Provide the [X, Y] coordinate of the cell's center where the given text is located.  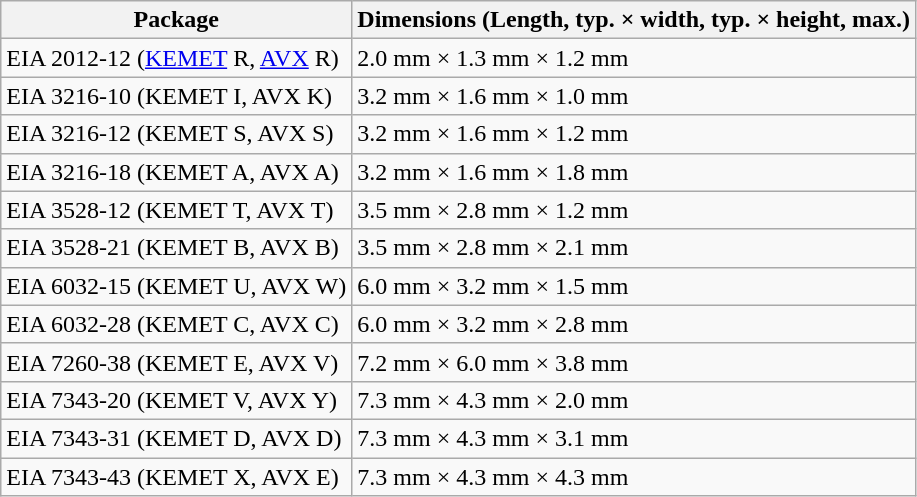
EIA 7343-31 (KEMET D, AVX D) [176, 438]
3.2 mm × 1.6 mm × 1.8 mm [634, 172]
Dimensions (Length, typ. × width, typ. × height, max.) [634, 20]
EIA 3216-10 (KEMET I, AVX K) [176, 96]
2.0 mm × 1.3 mm × 1.2 mm [634, 58]
6.0 mm × 3.2 mm × 2.8 mm [634, 324]
EIA 6032-15 (KEMET U, AVX W) [176, 286]
3.2 mm × 1.6 mm × 1.2 mm [634, 134]
EIA 7343-43 (KEMET X, AVX E) [176, 477]
EIA 7260-38 (KEMET E, AVX V) [176, 362]
EIA 3216-12 (KEMET S, AVX S) [176, 134]
EIA 7343-20 (KEMET V, AVX Y) [176, 400]
3.2 mm × 1.6 mm × 1.0 mm [634, 96]
3.5 mm × 2.8 mm × 1.2 mm [634, 210]
EIA 3528-21 (KEMET B, AVX B) [176, 248]
7.2 mm × 6.0 mm × 3.8 mm [634, 362]
6.0 mm × 3.2 mm × 1.5 mm [634, 286]
7.3 mm × 4.3 mm × 4.3 mm [634, 477]
EIA 2012-12 (KEMET R, AVX R) [176, 58]
7.3 mm × 4.3 mm × 3.1 mm [634, 438]
3.5 mm × 2.8 mm × 2.1 mm [634, 248]
EIA 6032-28 (KEMET C, AVX C) [176, 324]
Package [176, 20]
7.3 mm × 4.3 mm × 2.0 mm [634, 400]
EIA 3528-12 (KEMET T, AVX T) [176, 210]
EIA 3216-18 (KEMET A, AVX A) [176, 172]
